Extract the (x, y) coordinate from the center of the cell holding the provided text.  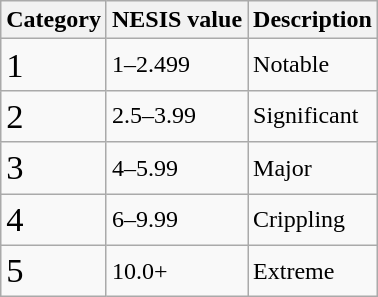
Crippling (313, 220)
2.5–3.99 (176, 116)
5 (54, 271)
4 (54, 220)
Major (313, 168)
Significant (313, 116)
Extreme (313, 271)
2 (54, 116)
3 (54, 168)
1 (54, 65)
10.0+ (176, 271)
Description (313, 20)
NESIS value (176, 20)
4–5.99 (176, 168)
1–2.499 (176, 65)
Category (54, 20)
Notable (313, 65)
6–9.99 (176, 220)
